Capture the cell that displays the provided text and extract its (X, Y) central coordinate. 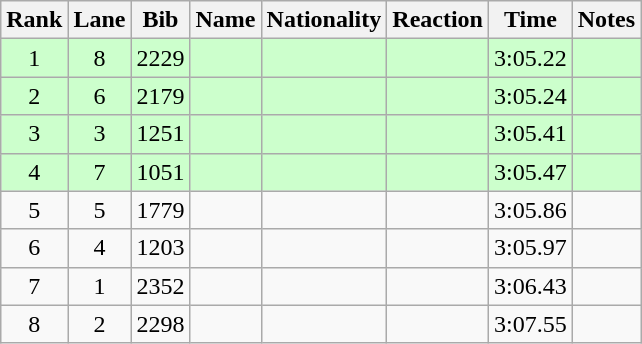
3:06.43 (530, 286)
2179 (160, 96)
3:05.86 (530, 210)
1051 (160, 172)
Reaction (438, 20)
1779 (160, 210)
Bib (160, 20)
3:07.55 (530, 324)
Name (226, 20)
2229 (160, 58)
2352 (160, 286)
1251 (160, 134)
3:05.24 (530, 96)
2298 (160, 324)
3:05.47 (530, 172)
3:05.41 (530, 134)
Notes (606, 20)
Lane (100, 20)
1203 (160, 248)
Time (530, 20)
3:05.22 (530, 58)
Nationality (324, 20)
3:05.97 (530, 248)
Rank (34, 20)
